Scan for the cell matching the given text and deliver its (X, Y) coordinate at center. 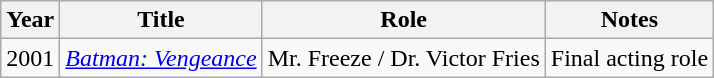
Batman: Vengeance (161, 58)
Title (161, 20)
Notes (629, 20)
2001 (30, 58)
Mr. Freeze / Dr. Victor Fries (404, 58)
Role (404, 20)
Year (30, 20)
Final acting role (629, 58)
